For the text-containing cell, return its midpoint in (X, Y) coordinate format. 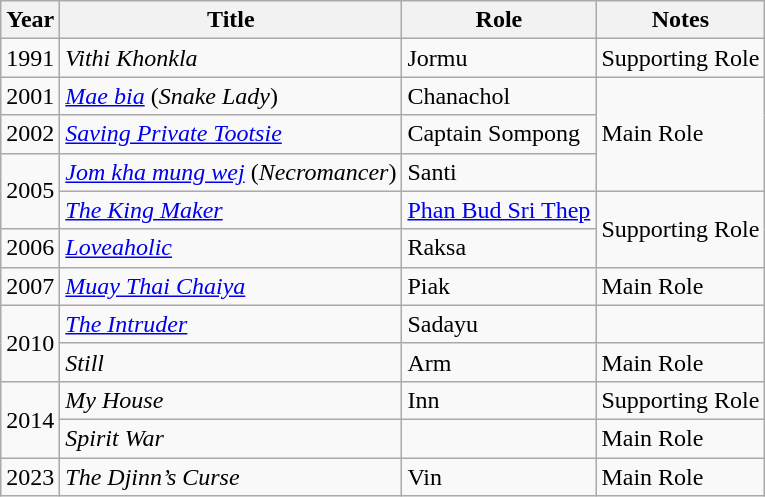
Title (231, 20)
Inn (499, 400)
Raksa (499, 248)
2014 (30, 419)
Mae bia (Snake Lady) (231, 96)
2010 (30, 343)
Saving Private Tootsie (231, 134)
The Djinn’s Curse (231, 477)
Phan Bud Sri Thep (499, 210)
Captain Sompong (499, 134)
Spirit War (231, 438)
Muay Thai Chaiya (231, 286)
Arm (499, 362)
The Intruder (231, 324)
Sadayu (499, 324)
2007 (30, 286)
The King Maker (231, 210)
My House (231, 400)
Vithi Khonkla (231, 58)
Piak (499, 286)
2006 (30, 248)
1991 (30, 58)
2023 (30, 477)
Vin (499, 477)
Santi (499, 172)
2001 (30, 96)
Chanachol (499, 96)
Year (30, 20)
Still (231, 362)
2002 (30, 134)
Jom kha mung wej (Necromancer) (231, 172)
Role (499, 20)
Jormu (499, 58)
Loveaholic (231, 248)
2005 (30, 191)
Notes (680, 20)
